Identify which cell holds the provided text, then report its [X, Y] central coordinate. 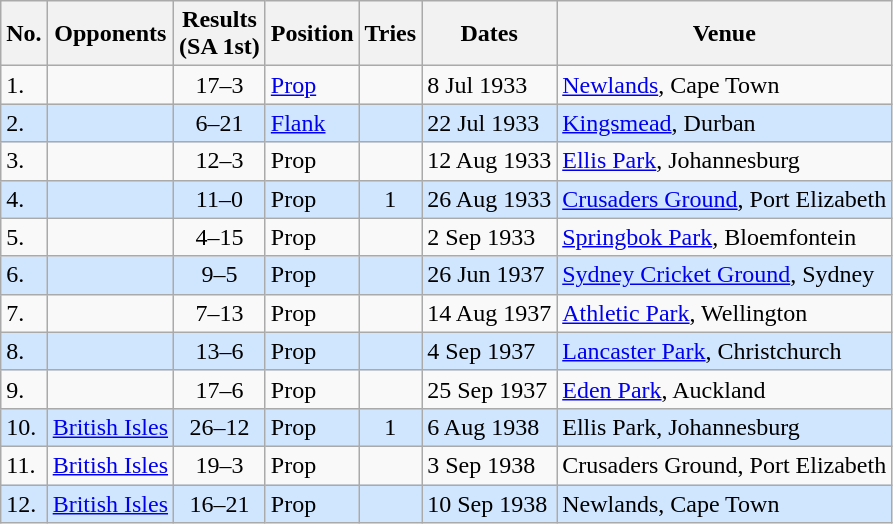
1. [24, 85]
4. [24, 199]
13–6 [220, 351]
10. [24, 427]
7. [24, 313]
2 Sep 1933 [490, 237]
Lancaster Park, Christchurch [724, 351]
11. [24, 465]
25 Sep 1937 [490, 389]
Sydney Cricket Ground, Sydney [724, 275]
17–6 [220, 389]
5. [24, 237]
17–3 [220, 85]
26 Aug 1933 [490, 199]
3. [24, 161]
6–21 [220, 123]
10 Sep 1938 [490, 503]
6 Aug 1938 [490, 427]
26–12 [220, 427]
14 Aug 1937 [490, 313]
8. [24, 351]
Flank [312, 123]
4 Sep 1937 [490, 351]
11–0 [220, 199]
Tries [390, 34]
8 Jul 1933 [490, 85]
12–3 [220, 161]
9–5 [220, 275]
12 Aug 1933 [490, 161]
Position [312, 34]
12. [24, 503]
26 Jun 1937 [490, 275]
22 Jul 1933 [490, 123]
Results(SA 1st) [220, 34]
6. [24, 275]
Opponents [110, 34]
No. [24, 34]
19–3 [220, 465]
Eden Park, Auckland [724, 389]
9. [24, 389]
Springbok Park, Bloemfontein [724, 237]
Venue [724, 34]
Kingsmead, Durban [724, 123]
Dates [490, 34]
3 Sep 1938 [490, 465]
2. [24, 123]
16–21 [220, 503]
7–13 [220, 313]
4–15 [220, 237]
Athletic Park, Wellington [724, 313]
